Identify which cell holds the provided text, then report its [X, Y] central coordinate. 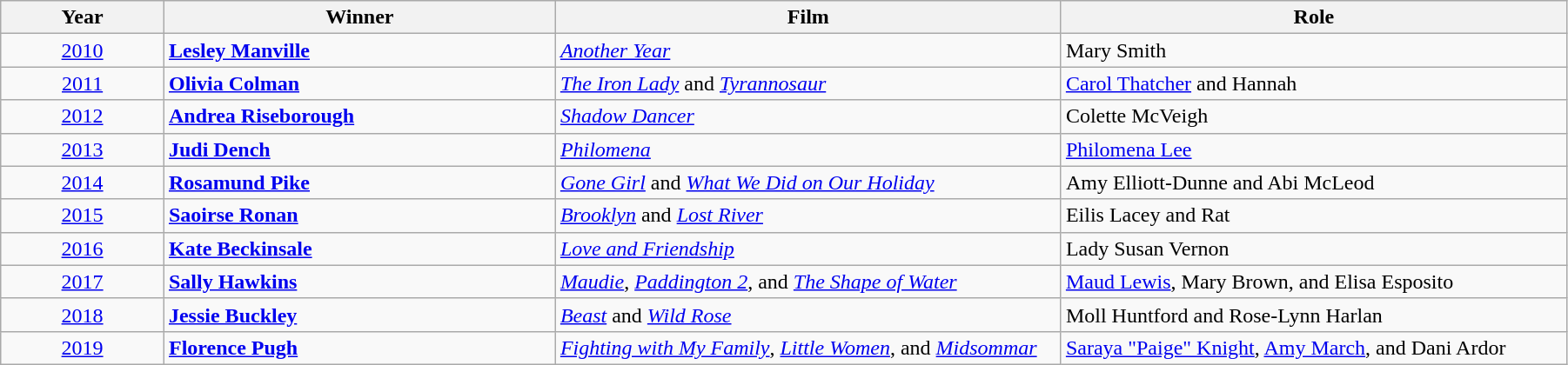
2019 [83, 348]
Rosamund Pike [359, 182]
Andrea Riseborough [359, 116]
Olivia Colman [359, 83]
Philomena [807, 149]
2012 [83, 116]
2013 [83, 149]
Jessie Buckley [359, 315]
Brooklyn and Lost River [807, 216]
Fighting with My Family, Little Women, and Midsommar [807, 348]
Lady Susan Vernon [1314, 249]
Judi Dench [359, 149]
2015 [83, 216]
2017 [83, 282]
Moll Huntford and Rose-Lynn Harlan [1314, 315]
Winner [359, 17]
Maud Lewis, Mary Brown, and Elisa Esposito [1314, 282]
Love and Friendship [807, 249]
Lesley Manville [359, 50]
Role [1314, 17]
2011 [83, 83]
Sally Hawkins [359, 282]
Shadow Dancer [807, 116]
Philomena Lee [1314, 149]
2014 [83, 182]
Mary Smith [1314, 50]
Eilis Lacey and Rat [1314, 216]
Carol Thatcher and Hannah [1314, 83]
Colette McVeigh [1314, 116]
Beast and Wild Rose [807, 315]
Florence Pugh [359, 348]
2016 [83, 249]
Saoirse Ronan [359, 216]
Amy Elliott-Dunne and Abi McLeod [1314, 182]
Saraya "Paige" Knight, Amy March, and Dani Ardor [1314, 348]
Year [83, 17]
Maudie, Paddington 2, and The Shape of Water [807, 282]
The Iron Lady and Tyrannosaur [807, 83]
Film [807, 17]
Kate Beckinsale [359, 249]
Another Year [807, 50]
Gone Girl and What We Did on Our Holiday [807, 182]
2010 [83, 50]
2018 [83, 315]
